Determine the [x, y] coordinate at the center of the cell enclosing the given text.  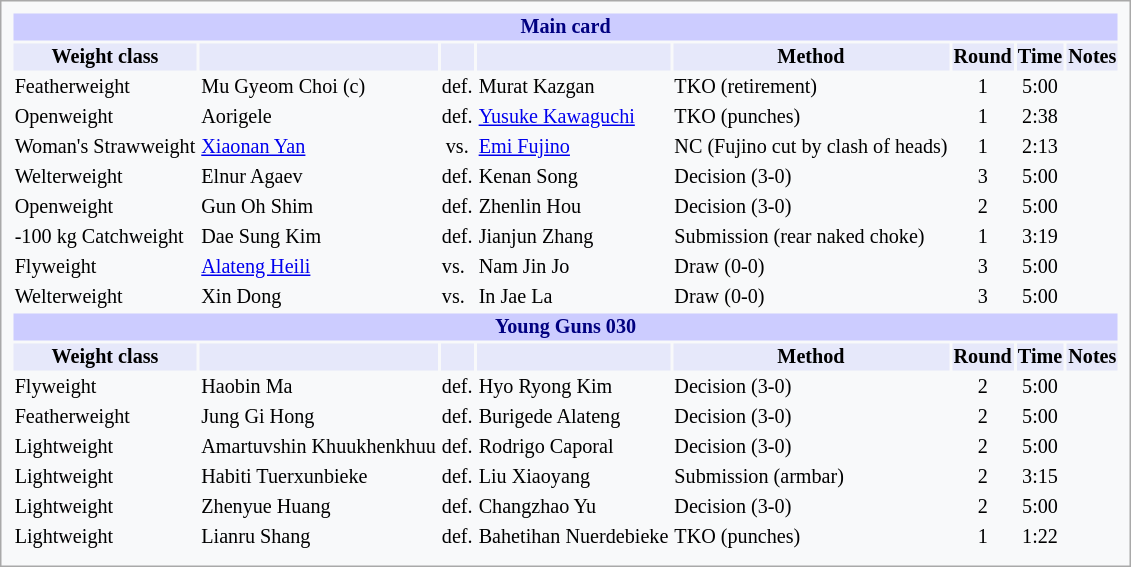
Xin Dong [319, 296]
Mu Gyeom Choi (c) [319, 86]
Bahetihan Nuerdebieke [574, 536]
Hyo Ryong Kim [574, 386]
Amartuvshin Khuukhenkhuu [319, 446]
2:38 [1040, 116]
Gun Oh Shim [319, 206]
Habiti Tuerxunbieke [319, 476]
Zhenlin Hou [574, 206]
Woman's Strawweight [105, 146]
Emi Fujino [574, 146]
Nam Jin Jo [574, 266]
-100 kg Catchweight [105, 236]
NC (Fujino cut by clash of heads) [811, 146]
In Jae La [574, 296]
Elnur Agaev [319, 176]
Alateng Heili [319, 266]
Young Guns 030 [566, 326]
Submission (armbar) [811, 476]
Rodrigo Caporal [574, 446]
3:19 [1040, 236]
Jianjun Zhang [574, 236]
1:22 [1040, 536]
Yusuke Kawaguchi [574, 116]
Haobin Ma [319, 386]
TKO (retirement) [811, 86]
Murat Kazgan [574, 86]
Jung Gi Hong [319, 416]
Dae Sung Kim [319, 236]
3:15 [1040, 476]
Burigede Alateng [574, 416]
Kenan Song [574, 176]
Xiaonan Yan [319, 146]
Lianru Shang [319, 536]
Changzhao Yu [574, 506]
Aorigele [319, 116]
Zhenyue Huang [319, 506]
Submission (rear naked choke) [811, 236]
Liu Xiaoyang [574, 476]
Main card [566, 26]
2:13 [1040, 146]
